From the cell containing the given text, extract its center point as [X, Y] coordinate. 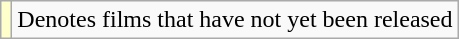
Denotes films that have not yet been released [235, 20]
